Detect which cell encompasses the target text, then output its (X, Y) center coordinate. 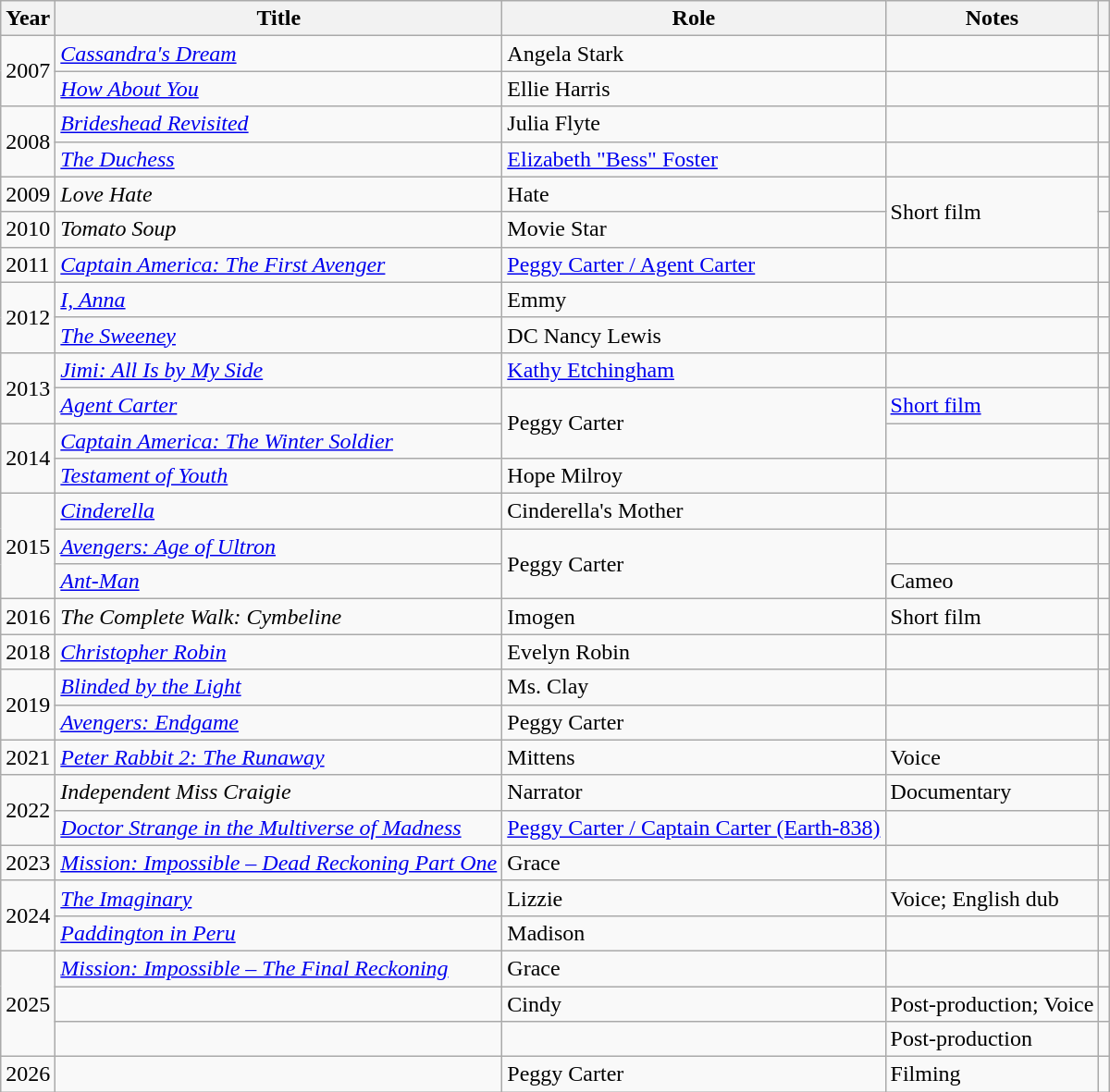
Avengers: Age of Ultron (279, 546)
Ant-Man (279, 582)
Movie Star (694, 229)
Julia Flyte (694, 124)
Tomato Soup (279, 229)
Ellie Harris (694, 89)
Voice (992, 757)
Independent Miss Craigie (279, 792)
Mittens (694, 757)
2024 (28, 915)
Ms. Clay (694, 687)
Kathy Etchingham (694, 370)
Cassandra's Dream (279, 54)
Narrator (694, 792)
2019 (28, 705)
Lizzie (694, 898)
Title (279, 18)
2008 (28, 141)
Year (28, 18)
2016 (28, 617)
Hope Milroy (694, 476)
Filming (992, 1074)
Christopher Robin (279, 652)
2015 (28, 546)
The Complete Walk: Cymbeline (279, 617)
Peter Rabbit 2: The Runaway (279, 757)
2013 (28, 387)
Cinderella (279, 511)
Elizabeth "Bess" Foster (694, 159)
Mission: Impossible – Dead Reckoning Part One (279, 863)
2021 (28, 757)
Brideshead Revisited (279, 124)
Blinded by the Light (279, 687)
Love Hate (279, 194)
2010 (28, 229)
Peggy Carter / Captain Carter (Earth-838) (694, 828)
Avengers: Endgame (279, 722)
2012 (28, 317)
The Duchess (279, 159)
2026 (28, 1074)
Captain America: The Winter Soldier (279, 441)
Madison (694, 933)
Notes (992, 18)
Cameo (992, 582)
2023 (28, 863)
I, Anna (279, 300)
The Imaginary (279, 898)
Evelyn Robin (694, 652)
2007 (28, 71)
Mission: Impossible – The Final Reckoning (279, 968)
2011 (28, 264)
Agent Carter (279, 405)
Post-production; Voice (992, 1003)
Cindy (694, 1003)
2022 (28, 810)
Emmy (694, 300)
Imogen (694, 617)
The Sweeney (279, 335)
Paddington in Peru (279, 933)
2018 (28, 652)
How About You (279, 89)
2014 (28, 459)
Angela Stark (694, 54)
Post-production (992, 1039)
Documentary (992, 792)
Hate (694, 194)
Voice; English dub (992, 898)
Doctor Strange in the Multiverse of Madness (279, 828)
Peggy Carter / Agent Carter (694, 264)
2025 (28, 1003)
DC Nancy Lewis (694, 335)
Captain America: The First Avenger (279, 264)
Cinderella's Mother (694, 511)
Jimi: All Is by My Side (279, 370)
Testament of Youth (279, 476)
2009 (28, 194)
Role (694, 18)
